Find where the given text appears and provide that cell's center as (X, Y) coordinate. 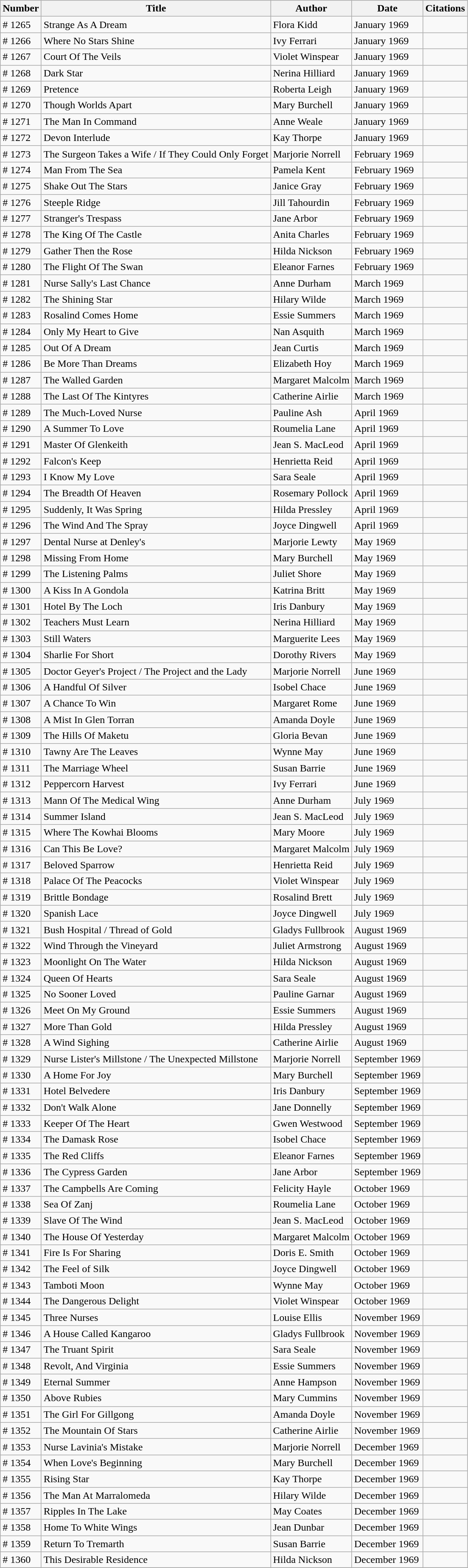
Master Of Glenkeith (156, 445)
Can This Be Love? (156, 849)
Elizabeth Hoy (311, 364)
# 1293 (21, 477)
Date (387, 8)
# 1287 (21, 380)
# 1283 (21, 315)
Anne Hampson (311, 1382)
Man From The Sea (156, 170)
A Kiss In A Gondola (156, 590)
# 1318 (21, 881)
# 1342 (21, 1269)
Wind Through the Vineyard (156, 946)
# 1335 (21, 1156)
Revolt, And Virginia (156, 1366)
Stranger's Trespass (156, 219)
Brittle Bondage (156, 897)
# 1344 (21, 1301)
Where No Stars Shine (156, 41)
# 1350 (21, 1398)
# 1298 (21, 558)
# 1354 (21, 1463)
# 1278 (21, 235)
# 1355 (21, 1479)
No Sooner Loved (156, 994)
# 1334 (21, 1140)
A Handful Of Silver (156, 687)
# 1315 (21, 833)
Rosalind Comes Home (156, 315)
# 1340 (21, 1237)
Juliet Shore (311, 574)
Moonlight On The Water (156, 962)
The Marriage Wheel (156, 768)
The Damask Rose (156, 1140)
# 1349 (21, 1382)
A Summer To Love (156, 428)
Beloved Sparrow (156, 865)
Dental Nurse at Denley's (156, 542)
Pauline Garnar (311, 994)
Anne Weale (311, 121)
# 1337 (21, 1188)
# 1274 (21, 170)
The Flight Of The Swan (156, 267)
# 1331 (21, 1091)
The Dangerous Delight (156, 1301)
The Campbells Are Coming (156, 1188)
# 1282 (21, 299)
Tawny Are The Leaves (156, 752)
The Walled Garden (156, 380)
Jean Dunbar (311, 1528)
Rising Star (156, 1479)
# 1275 (21, 186)
Pauline Ash (311, 412)
A Chance To Win (156, 703)
Marjorie Lewty (311, 542)
# 1333 (21, 1123)
Anita Charles (311, 235)
A Mist In Glen Torran (156, 720)
Mary Moore (311, 833)
Roberta Leigh (311, 89)
# 1328 (21, 1043)
# 1301 (21, 606)
# 1271 (21, 121)
# 1313 (21, 800)
Katrina Britt (311, 590)
Bush Hospital / Thread of Gold (156, 929)
More Than Gold (156, 1027)
# 1280 (21, 267)
# 1343 (21, 1285)
May Coates (311, 1512)
The Wind And The Spray (156, 526)
# 1273 (21, 154)
# 1277 (21, 219)
Falcon's Keep (156, 461)
# 1292 (21, 461)
# 1279 (21, 251)
The House Of Yesterday (156, 1237)
Rosalind Brett (311, 897)
Though Worlds Apart (156, 105)
This Desirable Residence (156, 1560)
# 1296 (21, 526)
Home To White Wings (156, 1528)
# 1351 (21, 1414)
# 1308 (21, 720)
# 1352 (21, 1430)
Margaret Rome (311, 703)
# 1281 (21, 283)
Eternal Summer (156, 1382)
# 1300 (21, 590)
Palace Of The Peacocks (156, 881)
The Truant Spirit (156, 1350)
Jill Tahourdin (311, 203)
# 1288 (21, 396)
# 1270 (21, 105)
# 1339 (21, 1220)
# 1332 (21, 1107)
Jane Donnelly (311, 1107)
Still Waters (156, 639)
# 1303 (21, 639)
# 1265 (21, 25)
Nurse Sally's Last Chance (156, 283)
# 1346 (21, 1334)
# 1360 (21, 1560)
# 1309 (21, 736)
# 1324 (21, 978)
Ripples In The Lake (156, 1512)
Out Of A Dream (156, 348)
# 1347 (21, 1350)
# 1327 (21, 1027)
# 1326 (21, 1011)
Mary Cummins (311, 1398)
Suddenly, It Was Spring (156, 510)
Shake Out The Stars (156, 186)
Three Nurses (156, 1317)
Doris E. Smith (311, 1253)
I Know My Love (156, 477)
# 1295 (21, 510)
# 1310 (21, 752)
# 1311 (21, 768)
Gather Then the Rose (156, 251)
# 1290 (21, 428)
The Shining Star (156, 299)
# 1269 (21, 89)
Only My Heart to Give (156, 332)
# 1319 (21, 897)
Sea Of Zanj (156, 1204)
# 1348 (21, 1366)
Don't Walk Alone (156, 1107)
# 1321 (21, 929)
Pretence (156, 89)
Author (311, 8)
# 1294 (21, 493)
# 1353 (21, 1447)
# 1305 (21, 671)
The Surgeon Takes a Wife / If They Could Only Forget (156, 154)
# 1272 (21, 138)
# 1297 (21, 542)
Above Rubies (156, 1398)
Citations (445, 8)
# 1317 (21, 865)
# 1320 (21, 913)
Meet On My Ground (156, 1011)
A House Called Kangaroo (156, 1334)
Summer Island (156, 816)
# 1314 (21, 816)
A Wind Sighing (156, 1043)
The Mountain Of Stars (156, 1430)
# 1284 (21, 332)
Slave Of The Wind (156, 1220)
# 1330 (21, 1075)
Queen Of Hearts (156, 978)
Jean Curtis (311, 348)
# 1325 (21, 994)
Title (156, 8)
The Breadth Of Heaven (156, 493)
Rosemary Pollock (311, 493)
# 1338 (21, 1204)
Where The Kowhai Blooms (156, 833)
Mann Of The Medical Wing (156, 800)
# 1312 (21, 784)
Janice Gray (311, 186)
A Home For Joy (156, 1075)
Doctor Geyer's Project / The Project and the Lady (156, 671)
# 1286 (21, 364)
# 1329 (21, 1059)
# 1316 (21, 849)
# 1276 (21, 203)
The Man In Command (156, 121)
Felicity Hayle (311, 1188)
Keeper Of The Heart (156, 1123)
Number (21, 8)
# 1357 (21, 1512)
# 1345 (21, 1317)
Nurse Lister's Millstone / The Unexpected Millstone (156, 1059)
The Hills Of Maketu (156, 736)
Tamboti Moon (156, 1285)
Be More Than Dreams (156, 364)
Gwen Westwood (311, 1123)
Spanish Lace (156, 913)
# 1358 (21, 1528)
# 1302 (21, 622)
# 1266 (21, 41)
Nurse Lavinia's Mistake (156, 1447)
Pamela Kent (311, 170)
Sharlie For Short (156, 655)
Dorothy Rivers (311, 655)
# 1291 (21, 445)
# 1267 (21, 57)
Fire Is For Sharing (156, 1253)
# 1268 (21, 73)
# 1289 (21, 412)
The Last Of The Kintyres (156, 396)
When Love's Beginning (156, 1463)
Flora Kidd (311, 25)
Strange As A Dream (156, 25)
Teachers Must Learn (156, 622)
Missing From Home (156, 558)
Juliet Armstrong (311, 946)
# 1299 (21, 574)
# 1304 (21, 655)
Gloria Bevan (311, 736)
The Girl For Gillgong (156, 1414)
The King Of The Castle (156, 235)
The Man At Marralomeda (156, 1495)
The Red Cliffs (156, 1156)
Devon Interlude (156, 138)
# 1359 (21, 1544)
# 1306 (21, 687)
Dark Star (156, 73)
Hotel Belvedere (156, 1091)
# 1307 (21, 703)
# 1323 (21, 962)
Peppercorn Harvest (156, 784)
Louise Ellis (311, 1317)
Court Of The Veils (156, 57)
# 1285 (21, 348)
The Much-Loved Nurse (156, 412)
# 1322 (21, 946)
# 1336 (21, 1172)
The Listening Palms (156, 574)
# 1356 (21, 1495)
The Feel of Silk (156, 1269)
The Cypress Garden (156, 1172)
Return To Tremarth (156, 1544)
Marguerite Lees (311, 639)
Steeple Ridge (156, 203)
Hotel By The Loch (156, 606)
Nan Asquith (311, 332)
# 1341 (21, 1253)
